Scan for the cell matching the given text and deliver its (X, Y) coordinate at center. 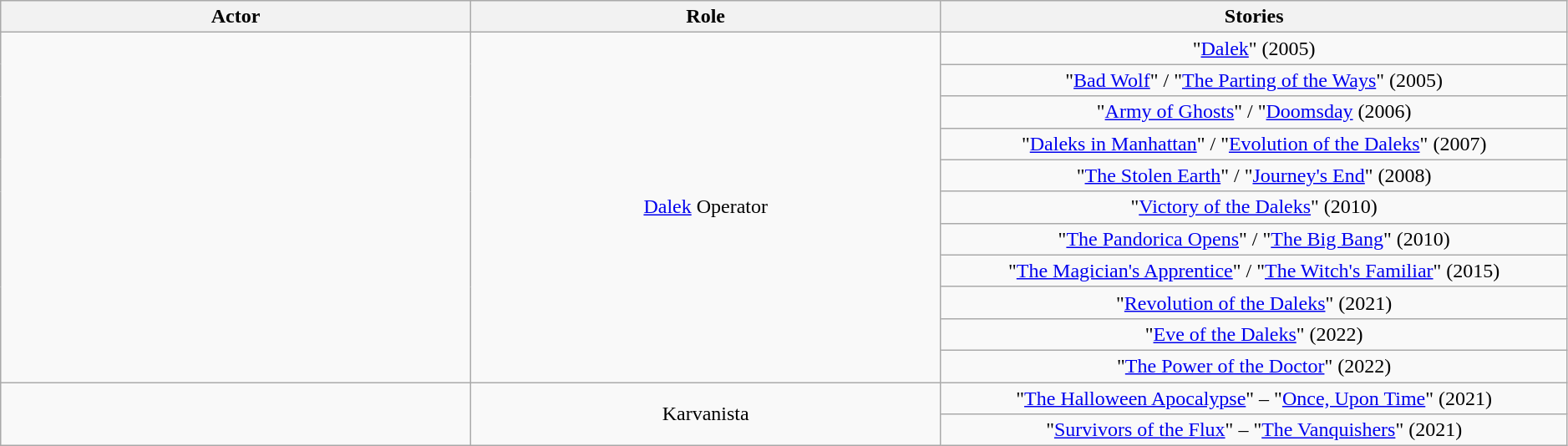
Dalek Operator (705, 207)
"Army of Ghosts" / "Doomsday (2006) (1254, 112)
Karvanista (705, 414)
"Eve of the Daleks" (2022) (1254, 334)
"Dalek" (2005) (1254, 48)
"The Stolen Earth" / "Journey's End" (2008) (1254, 175)
"Victory of the Daleks" (2010) (1254, 207)
"The Pandorica Opens" / "The Big Bang" (2010) (1254, 239)
"Revolution of the Daleks" (2021) (1254, 302)
Stories (1254, 17)
"Survivors of the Flux" – "The Vanquishers" (2021) (1254, 430)
"The Halloween Apocalypse" – "Once, Upon Time" (2021) (1254, 398)
"Daleks in Manhattan" / "Evolution of the Daleks" (2007) (1254, 144)
"Bad Wolf" / "The Parting of the Ways" (2005) (1254, 80)
Actor (236, 17)
"The Power of the Doctor" (2022) (1254, 366)
"The Magician's Apprentice" / "The Witch's Familiar" (2015) (1254, 271)
Role (705, 17)
